Return the [X, Y] coordinate for the center point of the cell that contains the specified text.  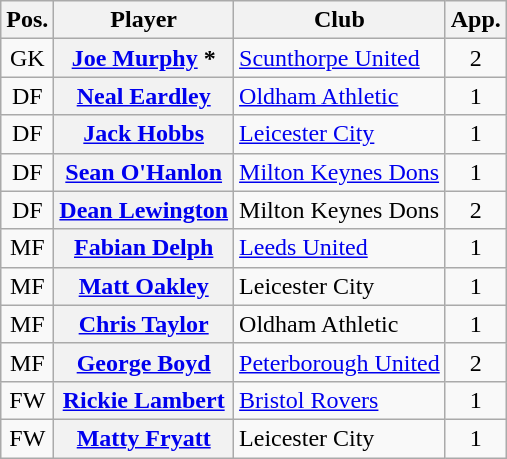
Sean O'Hanlon [144, 172]
Matt Oakley [144, 286]
Chris Taylor [144, 324]
Matty Fryatt [144, 438]
Scunthorpe United [340, 58]
Rickie Lambert [144, 400]
Pos. [28, 20]
App. [476, 20]
Peterborough United [340, 362]
Player [144, 20]
George Boyd [144, 362]
Fabian Delph [144, 248]
Dean Lewington [144, 210]
GK [28, 58]
Leeds United [340, 248]
Neal Eardley [144, 96]
Jack Hobbs [144, 134]
Club [340, 20]
Bristol Rovers [340, 400]
Joe Murphy * [144, 58]
